Search for the cell housing the specified text and yield its [x, y] center coordinate. 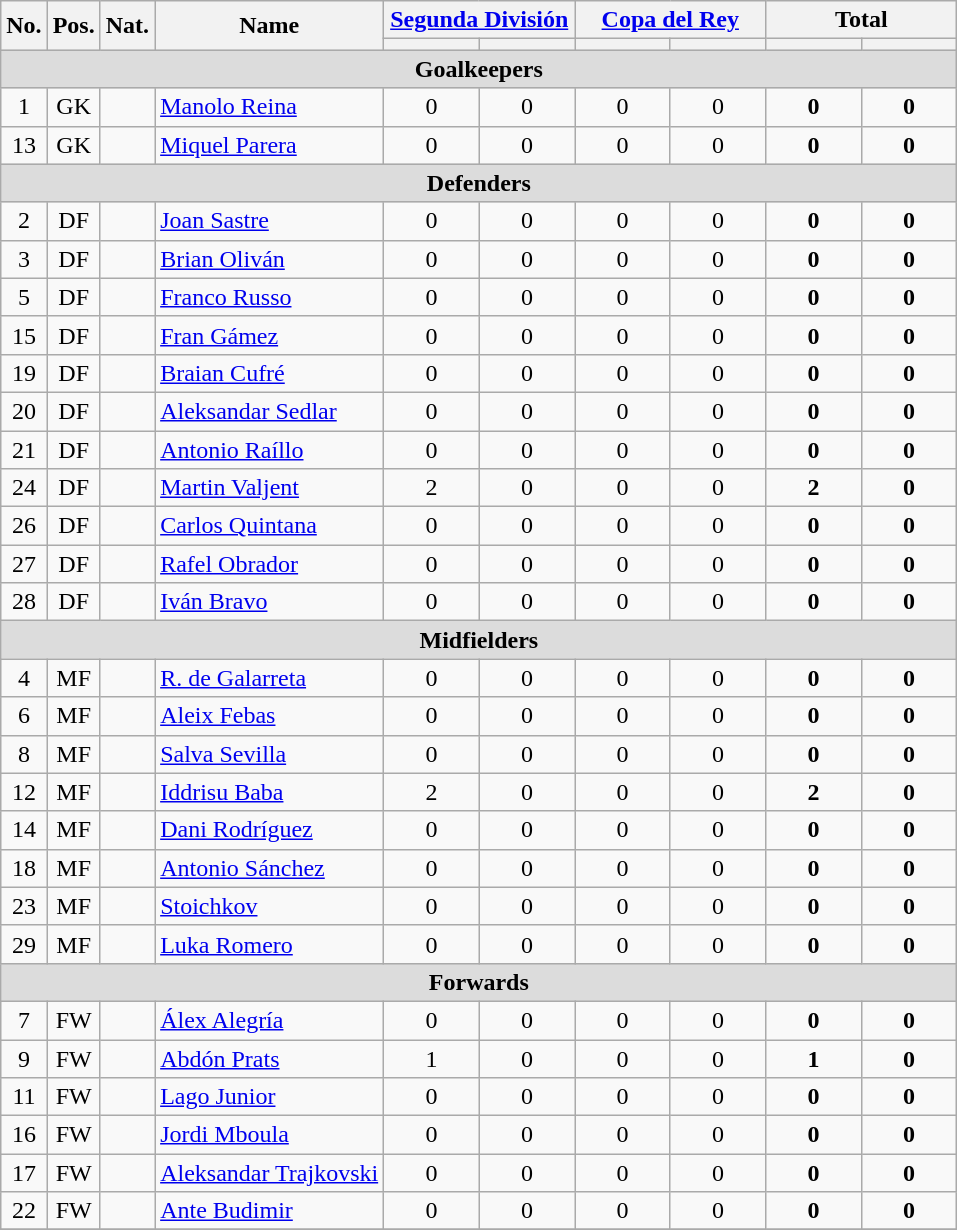
14 [24, 830]
18 [24, 868]
Segunda División [480, 20]
R. de Galarreta [270, 678]
22 [24, 1211]
Ante Budimir [270, 1211]
Antonio Sánchez [270, 868]
Aleix Febas [270, 716]
24 [24, 488]
13 [24, 145]
29 [24, 944]
Aleksandar Trajkovski [270, 1173]
Dani Rodríguez [270, 830]
Total [862, 20]
23 [24, 906]
Jordi Mboula [270, 1135]
12 [24, 792]
Salva Sevilla [270, 754]
Goalkeepers [479, 69]
Defenders [479, 183]
Name [270, 26]
7 [24, 1020]
Carlos Quintana [270, 526]
27 [24, 564]
Manolo Reina [270, 107]
Lago Junior [270, 1097]
Aleksandar Sedlar [270, 411]
Franco Russo [270, 297]
Braian Cufré [270, 373]
Joan Sastre [270, 221]
26 [24, 526]
Antonio Raíllo [270, 449]
Pos. [74, 26]
21 [24, 449]
Forwards [479, 982]
6 [24, 716]
15 [24, 335]
Brian Oliván [270, 259]
5 [24, 297]
16 [24, 1135]
8 [24, 754]
Nat. [127, 26]
Martin Valjent [270, 488]
Iván Bravo [270, 602]
Stoichkov [270, 906]
17 [24, 1173]
Álex Alegría [270, 1020]
Miquel Parera [270, 145]
4 [24, 678]
3 [24, 259]
20 [24, 411]
28 [24, 602]
Rafel Obrador [270, 564]
Iddrisu Baba [270, 792]
Copa del Rey [670, 20]
11 [24, 1097]
Fran Gámez [270, 335]
Luka Romero [270, 944]
Abdón Prats [270, 1059]
No. [24, 26]
19 [24, 373]
9 [24, 1059]
Midfielders [479, 640]
